For the text-containing cell, return its midpoint in (X, Y) coordinate format. 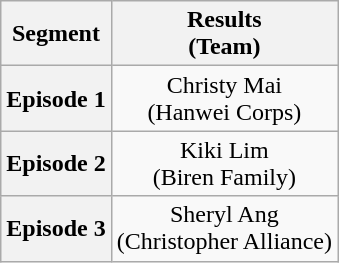
Episode 2 (56, 164)
Episode 1 (56, 98)
Episode 3 (56, 228)
Kiki Lim(Biren Family) (224, 164)
Segment (56, 34)
Christy Mai(Hanwei Corps) (224, 98)
Sheryl Ang(Christopher Alliance) (224, 228)
Results (Team) (224, 34)
